Return the (X, Y) coordinate for the center point of the cell that contains the specified text.  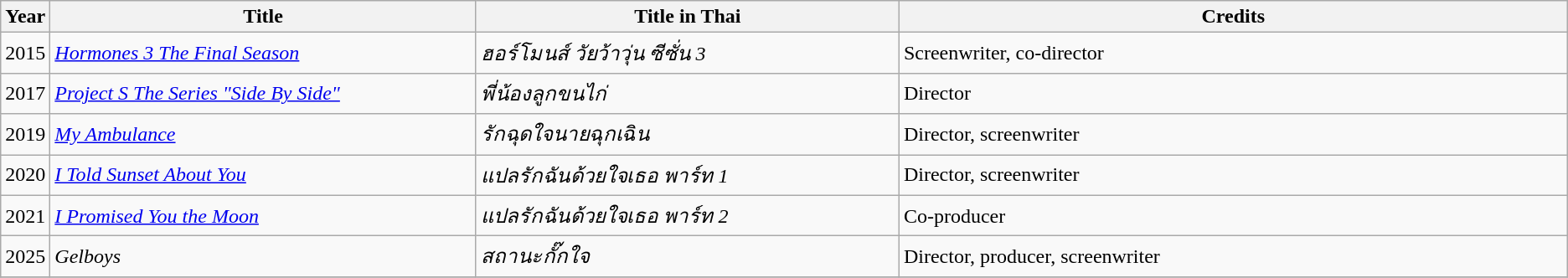
Director, producer, screenwriter (1233, 256)
ฮอร์โมนส์ วัยว้าวุ่น ซีซั่น 3 (687, 54)
Project S The Series "Side By Side" (263, 94)
รักฉุดใจนายฉุกเฉิน (687, 134)
พี่น้องลูกขนไก่ (687, 94)
2020 (25, 174)
I Promised You the Moon (263, 216)
Title (263, 17)
2021 (25, 216)
My Ambulance (263, 134)
Hormones 3 The Final Season (263, 54)
Year (25, 17)
Co-producer (1233, 216)
Director (1233, 94)
2015 (25, 54)
2025 (25, 256)
Title in Thai (687, 17)
2017 (25, 94)
2019 (25, 134)
Credits (1233, 17)
แปลรักฉันด้วยใจเธอ พาร์ท 2 (687, 216)
สถานะกั๊กใจ (687, 256)
Gelboys (263, 256)
แปลรักฉันด้วยใจเธอ พาร์ท 1 (687, 174)
I Told Sunset About You (263, 174)
Screenwriter, co-director (1233, 54)
